Capture the cell that displays the provided text and extract its [X, Y] central coordinate. 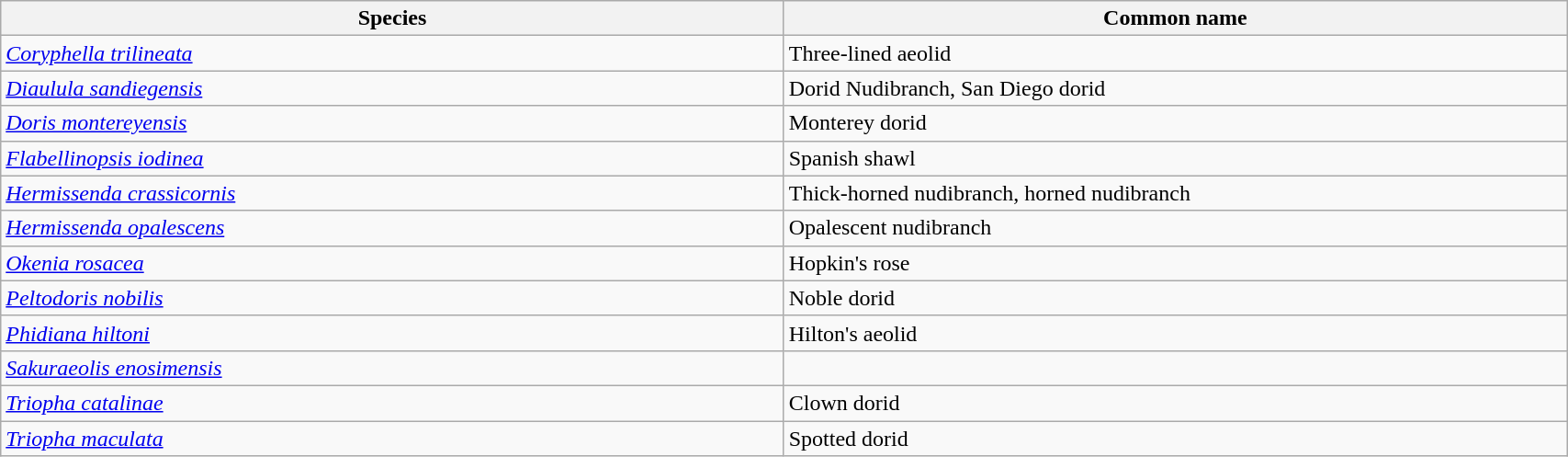
Noble dorid [1175, 298]
Monterey dorid [1175, 123]
Species [392, 18]
Sakuraeolis enosimensis [392, 368]
Triopha maculata [392, 439]
Diaulula sandiegensis [392, 88]
Doris montereyensis [392, 123]
Peltodoris nobilis [392, 298]
Dorid Nudibranch, San Diego dorid [1175, 88]
Opalescent nudibranch [1175, 228]
Hermissenda crassicornis [392, 193]
Hopkin's rose [1175, 263]
Flabellinopsis iodinea [392, 158]
Coryphella trilineata [392, 53]
Clown dorid [1175, 403]
Spanish shawl [1175, 158]
Spotted dorid [1175, 439]
Okenia rosacea [392, 263]
Triopha catalinae [392, 403]
Phidiana hiltoni [392, 333]
Thick-horned nudibranch, horned nudibranch [1175, 193]
Three-lined aeolid [1175, 53]
Common name [1175, 18]
Hilton's aeolid [1175, 333]
Hermissenda opalescens [392, 228]
